Identify which cell holds the provided text, then report its (X, Y) central coordinate. 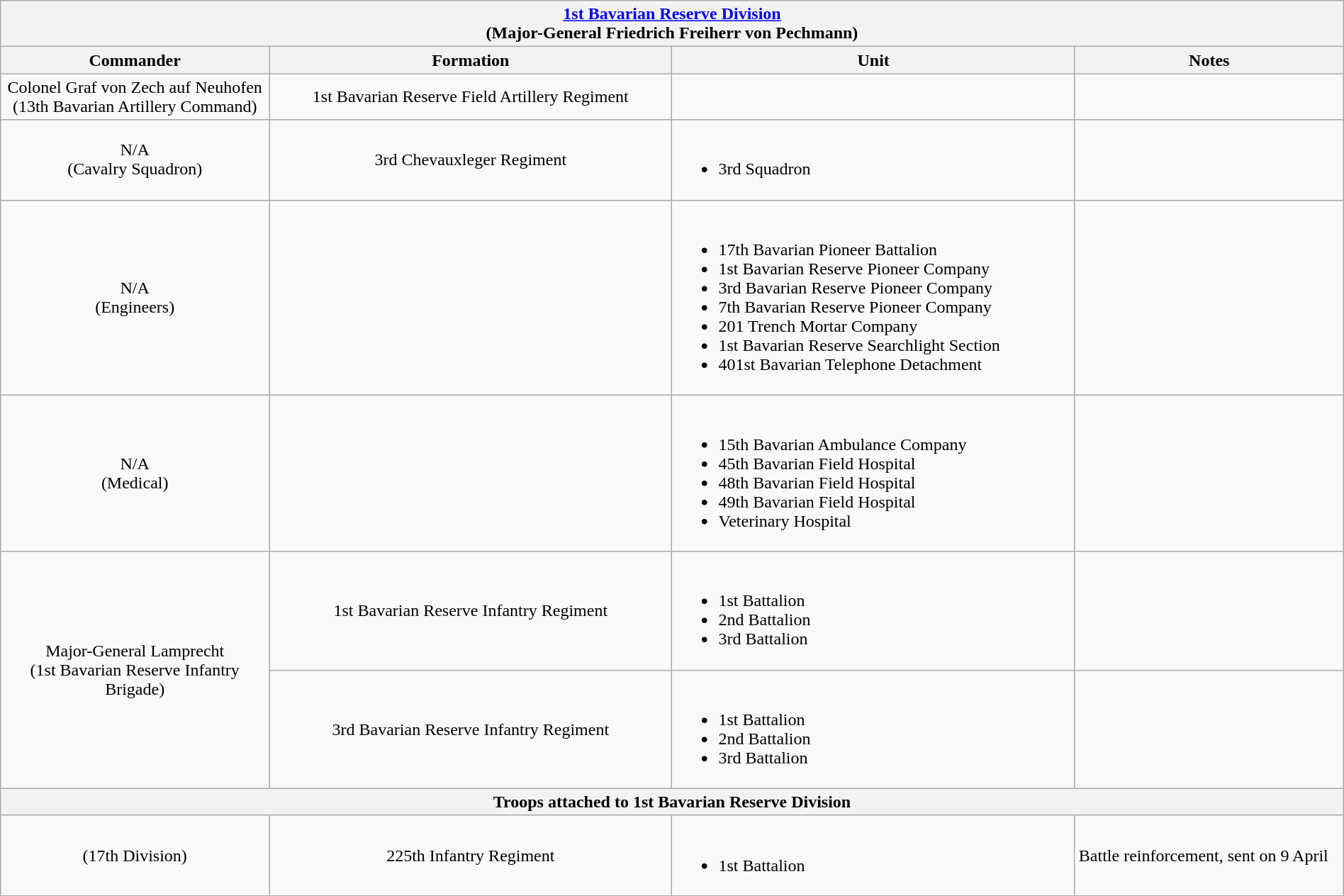
N/A(Medical) (135, 474)
N/A(Engineers) (135, 298)
3rd Squadron (873, 160)
Formation (471, 60)
N/A(Cavalry Squadron) (135, 160)
225th Infantry Regiment (471, 855)
Troops attached to 1st Bavarian Reserve Division (672, 802)
(17th Division) (135, 855)
1st Bavarian Reserve Field Artillery Regiment (471, 96)
3rd Bavarian Reserve Infantry Regiment (471, 729)
Notes (1209, 60)
1st Battalion (873, 855)
Unit (873, 60)
3rd Chevauxleger Regiment (471, 160)
Colonel Graf von Zech auf Neuhofen(13th Bavarian Artillery Command) (135, 96)
1st Bavarian Reserve Division(Major-General Friedrich Freiherr von Pechmann) (672, 24)
Commander (135, 60)
Battle reinforcement, sent on 9 April (1209, 855)
1st Bavarian Reserve Infantry Regiment (471, 611)
15th Bavarian Ambulance Company45th Bavarian Field Hospital48th Bavarian Field Hospital49th Bavarian Field HospitalVeterinary Hospital (873, 474)
Major-General Lamprecht(1st Bavarian Reserve Infantry Brigade) (135, 670)
